Provide the (X, Y) coordinate of the cell's center where the given text is located.  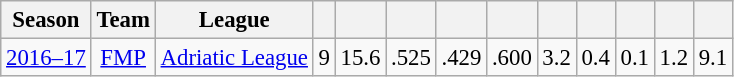
9.1 (712, 58)
FMP (123, 58)
3.2 (556, 58)
0.1 (634, 58)
League (234, 20)
1.2 (674, 58)
.525 (411, 58)
0.4 (596, 58)
15.6 (360, 58)
9 (324, 58)
Team (123, 20)
Adriatic League (234, 58)
2016–17 (46, 58)
Season (46, 20)
.600 (512, 58)
.429 (461, 58)
